Output the (x, y) coordinate of the center of the cell containing the given text.  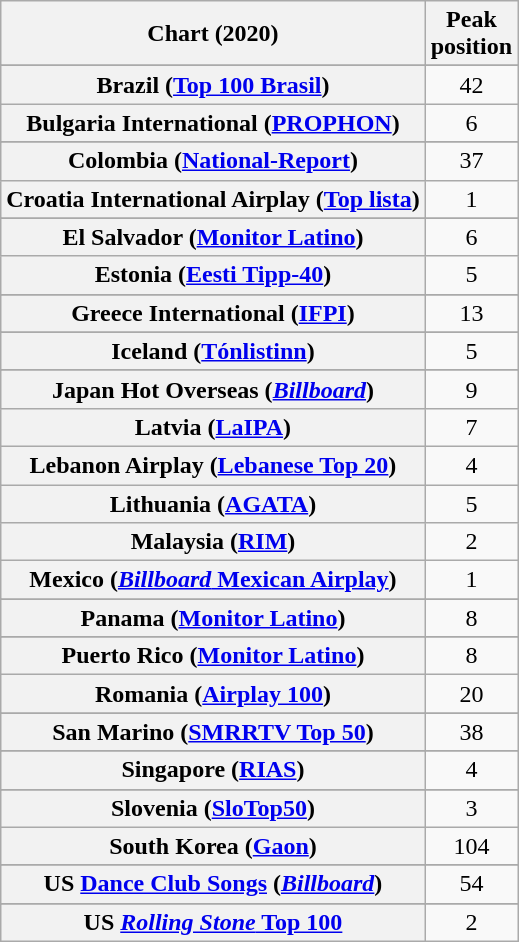
Slovenia (SloTop50) (213, 808)
Chart (2020) (213, 34)
South Korea (Gaon) (213, 846)
Greece International (IFPI) (213, 313)
Latvia (LaIPA) (213, 427)
Panama (Monitor Latino) (213, 618)
Japan Hot Overseas (Billboard) (213, 389)
Croatia International Airplay (Top lista) (213, 199)
El Salvador (Monitor Latino) (213, 237)
38 (471, 732)
Iceland (Tónlistinn) (213, 351)
Malaysia (RIM) (213, 542)
Singapore (RIAS) (213, 770)
Colombia (National-Report) (213, 161)
Romania (Airplay 100) (213, 694)
Lebanon Airplay (Lebanese Top 20) (213, 465)
Brazil (Top 100 Brasil) (213, 85)
Puerto Rico (Monitor Latino) (213, 656)
3 (471, 808)
104 (471, 846)
37 (471, 161)
Peakposition (471, 34)
US Dance Club Songs (Billboard) (213, 884)
Bulgaria International (PROPHON) (213, 123)
54 (471, 884)
Mexico (Billboard Mexican Airplay) (213, 580)
9 (471, 389)
20 (471, 694)
13 (471, 313)
42 (471, 85)
Estonia (Eesti Tipp-40) (213, 275)
7 (471, 427)
Lithuania (AGATA) (213, 503)
San Marino (SMRRTV Top 50) (213, 732)
US Rolling Stone Top 100 (213, 922)
